Search for the cell housing the specified text and yield its (X, Y) center coordinate. 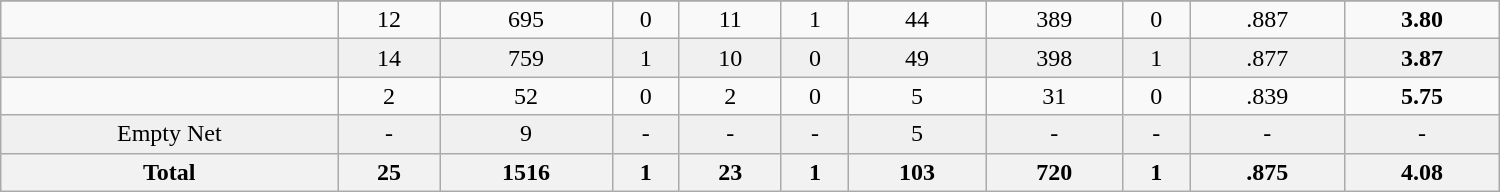
44 (918, 20)
10 (730, 58)
3.80 (1422, 20)
5.75 (1422, 96)
31 (1054, 96)
759 (526, 58)
23 (730, 172)
.887 (1268, 20)
49 (918, 58)
25 (389, 172)
4.08 (1422, 172)
695 (526, 20)
52 (526, 96)
389 (1054, 20)
11 (730, 20)
398 (1054, 58)
720 (1054, 172)
Total (170, 172)
9 (526, 134)
.877 (1268, 58)
Empty Net (170, 134)
.839 (1268, 96)
3.87 (1422, 58)
1516 (526, 172)
14 (389, 58)
.875 (1268, 172)
12 (389, 20)
103 (918, 172)
